Detect which cell encompasses the target text, then output its (x, y) center coordinate. 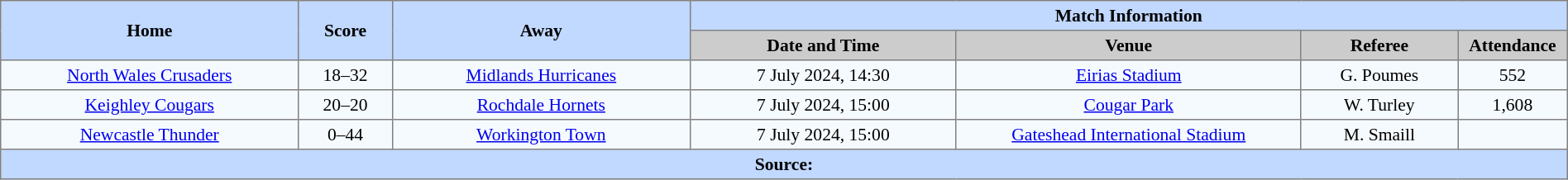
Midlands Hurricanes (541, 75)
1,608 (1513, 105)
0–44 (346, 135)
Score (346, 31)
Gateshead International Stadium (1128, 135)
18–32 (346, 75)
20–20 (346, 105)
Home (150, 31)
North Wales Crusaders (150, 75)
Newcastle Thunder (150, 135)
Away (541, 31)
G. Poumes (1379, 75)
W. Turley (1379, 105)
Referee (1379, 45)
Rochdale Hornets (541, 105)
Keighley Cougars (150, 105)
Attendance (1513, 45)
Workington Town (541, 135)
Cougar Park (1128, 105)
Venue (1128, 45)
Source: (784, 164)
Match Information (1128, 16)
552 (1513, 75)
Eirias Stadium (1128, 75)
M. Smaill (1379, 135)
Date and Time (823, 45)
7 July 2024, 14:30 (823, 75)
